Locate the cell with the specified text and output its [x, y] center coordinate. 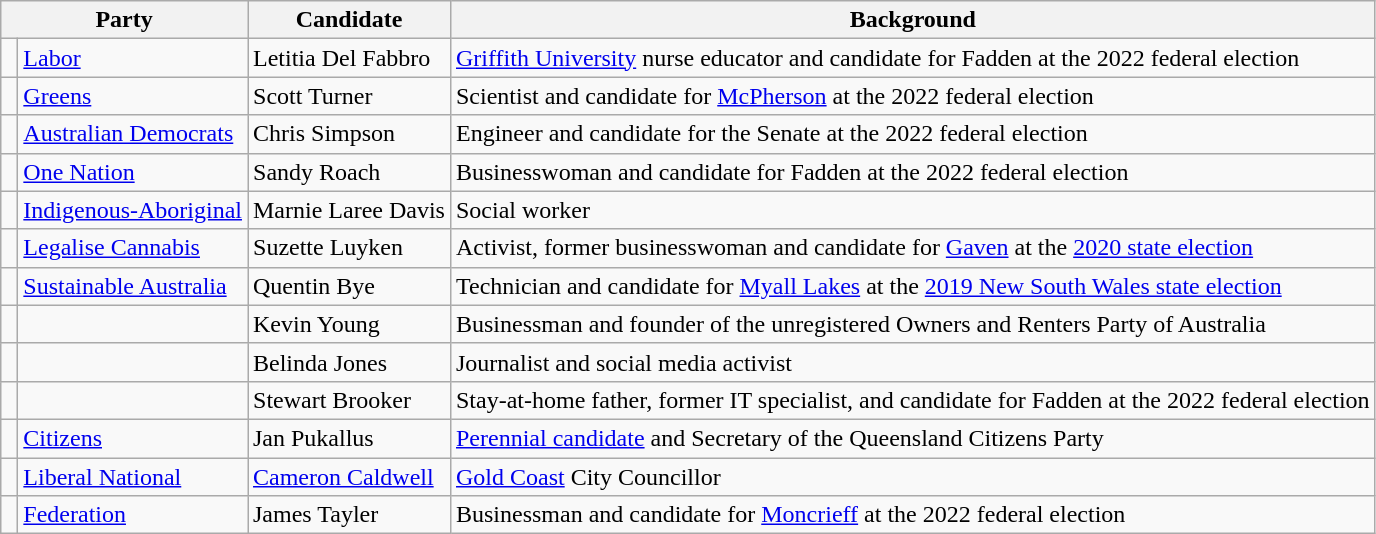
Sandy Roach [350, 172]
Scientist and candidate for McPherson at the 2022 federal election [912, 96]
Federation [133, 515]
Greens [133, 96]
Background [912, 20]
Labor [133, 58]
Social worker [912, 210]
Jan Pukallus [350, 438]
Legalise Cannabis [133, 248]
James Tayler [350, 515]
Suzette Luyken [350, 248]
Stay-at-home father, former IT specialist, and candidate for Fadden at the 2022 federal election [912, 400]
Australian Democrats [133, 134]
Sustainable Australia [133, 286]
Quentin Bye [350, 286]
Technician and candidate for Myall Lakes at the 2019 New South Wales state election [912, 286]
Stewart Brooker [350, 400]
Businessman and founder of the unregistered Owners and Renters Party of Australia [912, 324]
Kevin Young [350, 324]
Activist, former businesswoman and candidate for Gaven at the 2020 state election [912, 248]
Party [124, 20]
Gold Coast City Councillor [912, 477]
Journalist and social media activist [912, 362]
One Nation [133, 172]
Businesswoman and candidate for Fadden at the 2022 federal election [912, 172]
Indigenous-Aboriginal [133, 210]
Chris Simpson [350, 134]
Marnie Laree Davis [350, 210]
Cameron Caldwell [350, 477]
Businessman and candidate for Moncrieff at the 2022 federal election [912, 515]
Candidate [350, 20]
Belinda Jones [350, 362]
Griffith University nurse educator and candidate for Fadden at the 2022 federal election [912, 58]
Perennial candidate and Secretary of the Queensland Citizens Party [912, 438]
Citizens [133, 438]
Letitia Del Fabbro [350, 58]
Liberal National [133, 477]
Engineer and candidate for the Senate at the 2022 federal election [912, 134]
Scott Turner [350, 96]
